Capture the cell that displays the provided text and extract its [x, y] central coordinate. 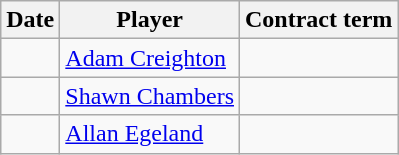
Date [30, 20]
Contract term [319, 20]
Shawn Chambers [150, 96]
Player [150, 20]
Adam Creighton [150, 58]
Allan Egeland [150, 134]
